For the text-containing cell, return its midpoint in [X, Y] coordinate format. 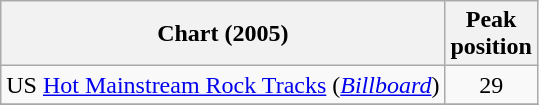
Chart (2005) [223, 34]
Peakposition [491, 34]
US Hot Mainstream Rock Tracks (Billboard) [223, 85]
29 [491, 85]
